For the text-containing cell, return its midpoint in (X, Y) coordinate format. 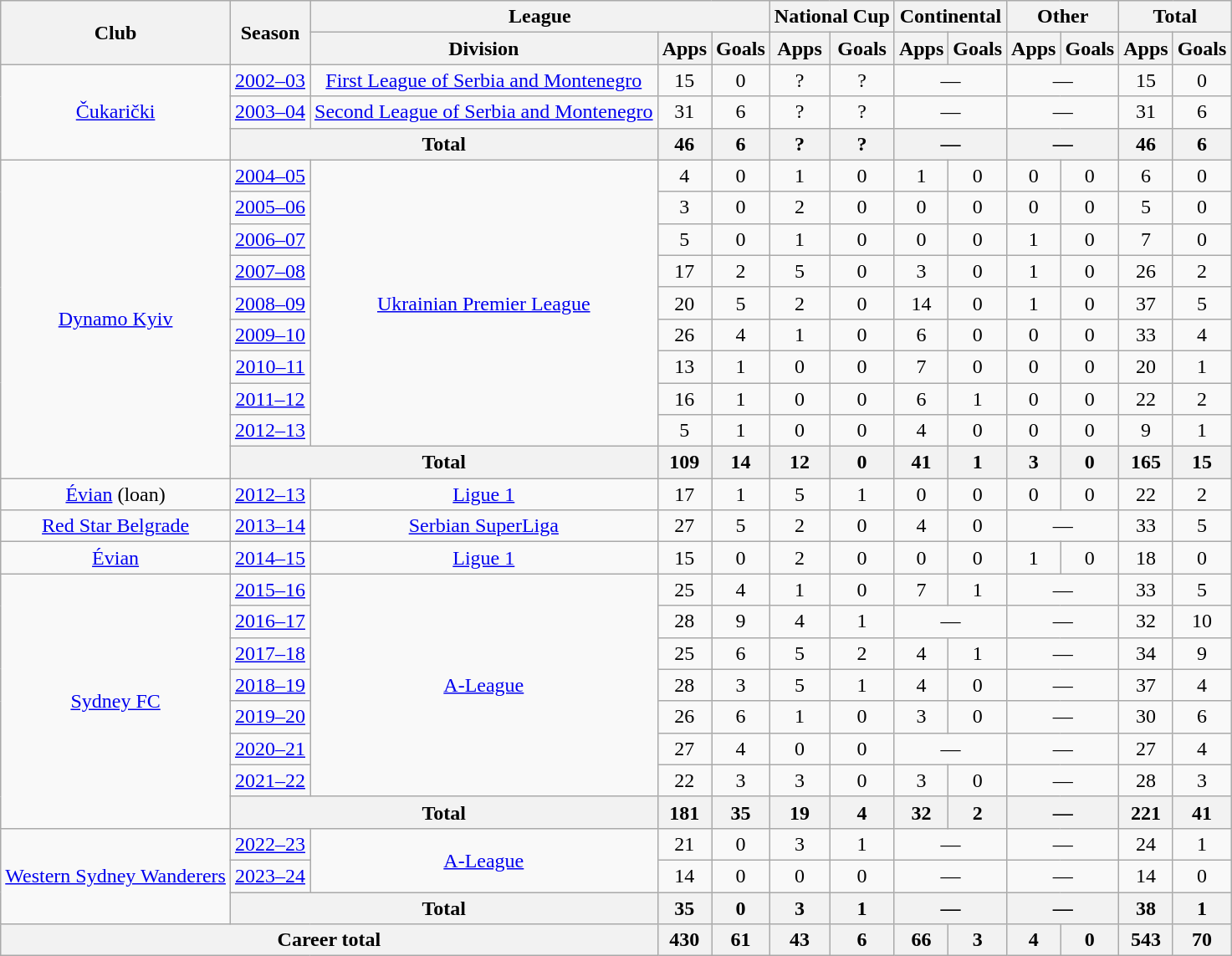
Ukrainian Premier League (483, 303)
Red Star Belgrade (115, 526)
2016–17 (269, 621)
109 (684, 463)
2010–11 (269, 366)
Évian (115, 558)
2023–24 (269, 876)
2011–12 (269, 399)
2007–08 (269, 271)
Western Sydney Wanderers (115, 876)
Division (483, 49)
Season (269, 33)
2017–18 (269, 653)
2020–21 (269, 749)
18 (1146, 558)
Club (115, 33)
2021–22 (269, 780)
Second League of Serbia and Montenegro (483, 112)
Serbian SuperLiga (483, 526)
First League of Serbia and Montenegro (483, 80)
2004–05 (269, 176)
70 (1202, 940)
Évian (loan) (115, 494)
2002–03 (269, 80)
2003–04 (269, 112)
19 (800, 812)
16 (684, 399)
2006–07 (269, 239)
2013–14 (269, 526)
Dynamo Kyiv (115, 320)
38 (1146, 907)
Čukarički (115, 112)
66 (921, 940)
Career total (330, 940)
61 (741, 940)
Sydney FC (115, 701)
2005–06 (269, 207)
2009–10 (269, 335)
Continental (950, 17)
543 (1146, 940)
21 (684, 844)
National Cup (831, 17)
221 (1146, 812)
2015–16 (269, 590)
League (539, 17)
34 (1146, 653)
165 (1146, 463)
2022–23 (269, 844)
181 (684, 812)
43 (800, 940)
10 (1202, 621)
Other (1063, 17)
2008–09 (269, 303)
430 (684, 940)
30 (1146, 717)
24 (1146, 844)
13 (684, 366)
2014–15 (269, 558)
12 (800, 463)
2019–20 (269, 717)
2018–19 (269, 685)
